Extract the (X, Y) coordinate from the center of the cell holding the provided text.  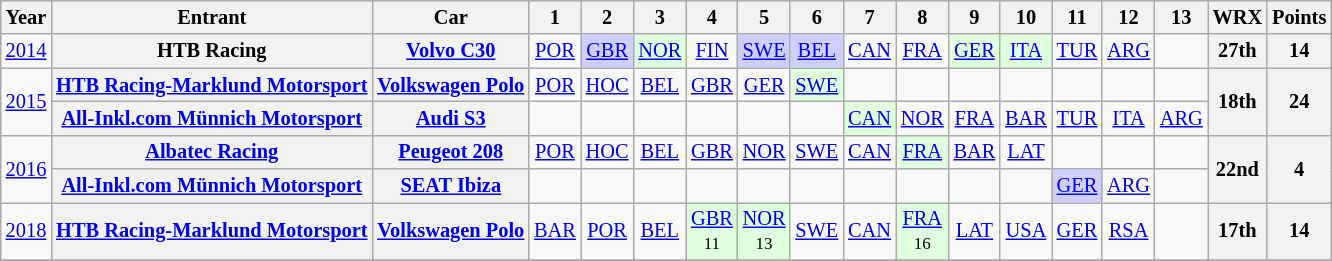
2015 (26, 102)
HTB Racing (212, 51)
Car (450, 17)
27th (1238, 51)
Year (26, 17)
13 (1182, 17)
12 (1128, 17)
FIN (712, 51)
7 (870, 17)
Peugeot 208 (450, 152)
Albatec Racing (212, 152)
2018 (26, 231)
RSA (1128, 231)
3 (660, 17)
Entrant (212, 17)
6 (816, 17)
2016 (26, 168)
FRA16 (922, 231)
GBR11 (712, 231)
9 (975, 17)
Points (1299, 17)
5 (764, 17)
1 (555, 17)
11 (1077, 17)
24 (1299, 102)
17th (1238, 231)
Volvo C30 (450, 51)
8 (922, 17)
10 (1026, 17)
2 (608, 17)
USA (1026, 231)
22nd (1238, 168)
SEAT Ibiza (450, 186)
WRX (1238, 17)
Audi S3 (450, 118)
2014 (26, 51)
NOR13 (764, 231)
18th (1238, 102)
